Scan for the cell matching the given text and deliver its (X, Y) coordinate at center. 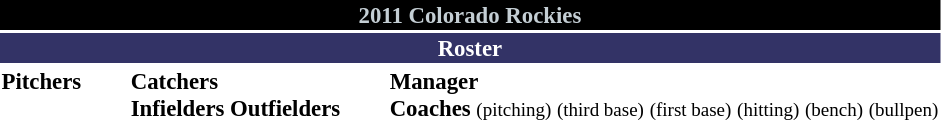
2011 Colorado Rockies (470, 15)
Roster (470, 48)
